Extract the (X, Y) coordinate from the center of the cell holding the provided text.  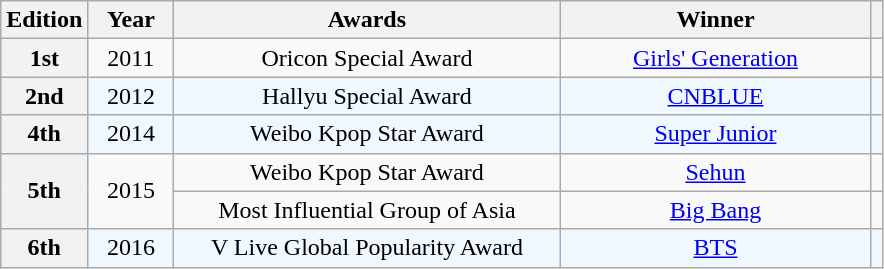
Big Bang (716, 210)
Sehun (716, 172)
6th (44, 248)
Oricon Special Award (367, 58)
5th (44, 191)
Awards (367, 20)
V Live Global Popularity Award (367, 248)
Winner (716, 20)
1st (44, 58)
2011 (131, 58)
2015 (131, 191)
BTS (716, 248)
Year (131, 20)
2016 (131, 248)
4th (44, 134)
2014 (131, 134)
CNBLUE (716, 96)
Most Influential Group of Asia (367, 210)
Edition (44, 20)
Girls' Generation (716, 58)
2nd (44, 96)
Hallyu Special Award (367, 96)
Super Junior (716, 134)
2012 (131, 96)
